Locate the cell with the specified text and output its (X, Y) center coordinate. 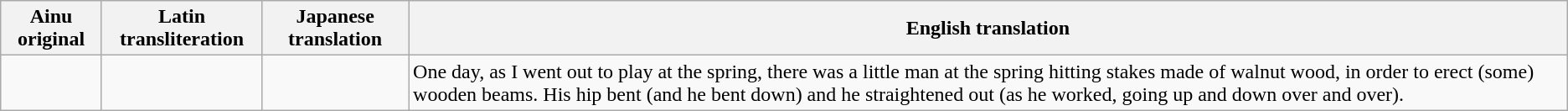
Latin transliteration (181, 29)
English translation (988, 29)
Japanese translation (335, 29)
Ainu original (52, 29)
